From the cell containing the given text, extract its center point as [X, Y] coordinate. 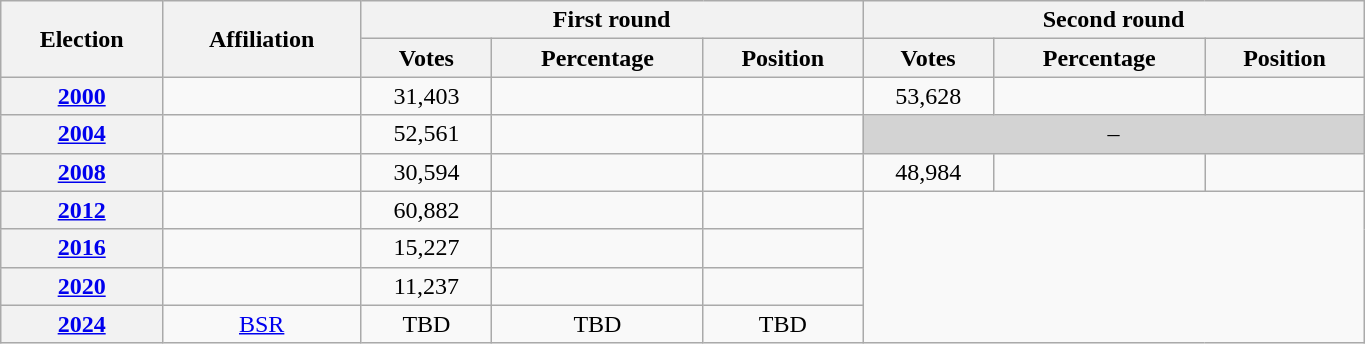
30,594 [426, 172]
2008 [82, 172]
60,882 [426, 210]
11,237 [426, 286]
15,227 [426, 248]
Affiliation [262, 39]
BSR [262, 324]
– [1114, 134]
2012 [82, 210]
2016 [82, 248]
2020 [82, 286]
31,403 [426, 96]
First round [612, 20]
2004 [82, 134]
52,561 [426, 134]
Second round [1114, 20]
2024 [82, 324]
Election [82, 39]
2000 [82, 96]
53,628 [928, 96]
48,984 [928, 172]
